Detect which cell encompasses the target text, then output its (X, Y) center coordinate. 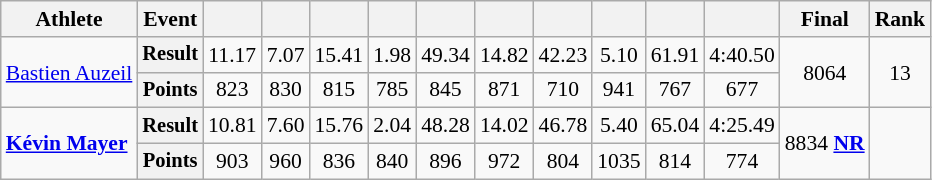
7.07 (286, 55)
48.28 (446, 126)
4:25.49 (742, 126)
814 (676, 162)
830 (286, 90)
14.82 (504, 55)
4:40.50 (742, 55)
8834 NR (825, 144)
2.04 (392, 126)
15.41 (340, 55)
871 (504, 90)
65.04 (676, 126)
Event (170, 19)
903 (232, 162)
Bastien Auzeil (70, 72)
5.40 (618, 126)
Final (825, 19)
836 (340, 162)
823 (232, 90)
767 (676, 90)
840 (392, 162)
785 (392, 90)
845 (446, 90)
42.23 (564, 55)
8064 (825, 72)
896 (446, 162)
960 (286, 162)
14.02 (504, 126)
Kévin Mayer (70, 144)
46.78 (564, 126)
815 (340, 90)
5.10 (618, 55)
10.81 (232, 126)
941 (618, 90)
Athlete (70, 19)
972 (504, 162)
15.76 (340, 126)
1035 (618, 162)
677 (742, 90)
13 (900, 72)
804 (564, 162)
7.60 (286, 126)
710 (564, 90)
11.17 (232, 55)
49.34 (446, 55)
Rank (900, 19)
1.98 (392, 55)
61.91 (676, 55)
774 (742, 162)
